Return the (X, Y) coordinate for the center point of the cell that contains the specified text.  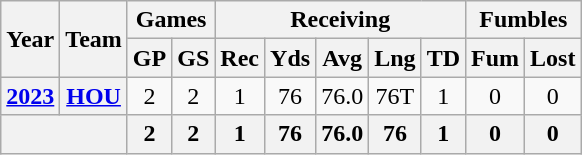
Games (170, 20)
Rec (240, 58)
76T (395, 96)
HOU (94, 96)
Yds (290, 58)
Fumbles (524, 20)
Lost (553, 58)
Receiving (340, 20)
TD (443, 58)
Fum (496, 58)
Team (94, 39)
Avg (342, 58)
GP (149, 58)
GS (194, 58)
Year (30, 39)
Lng (395, 58)
2023 (30, 96)
